Search for the cell housing the specified text and yield its (x, y) center coordinate. 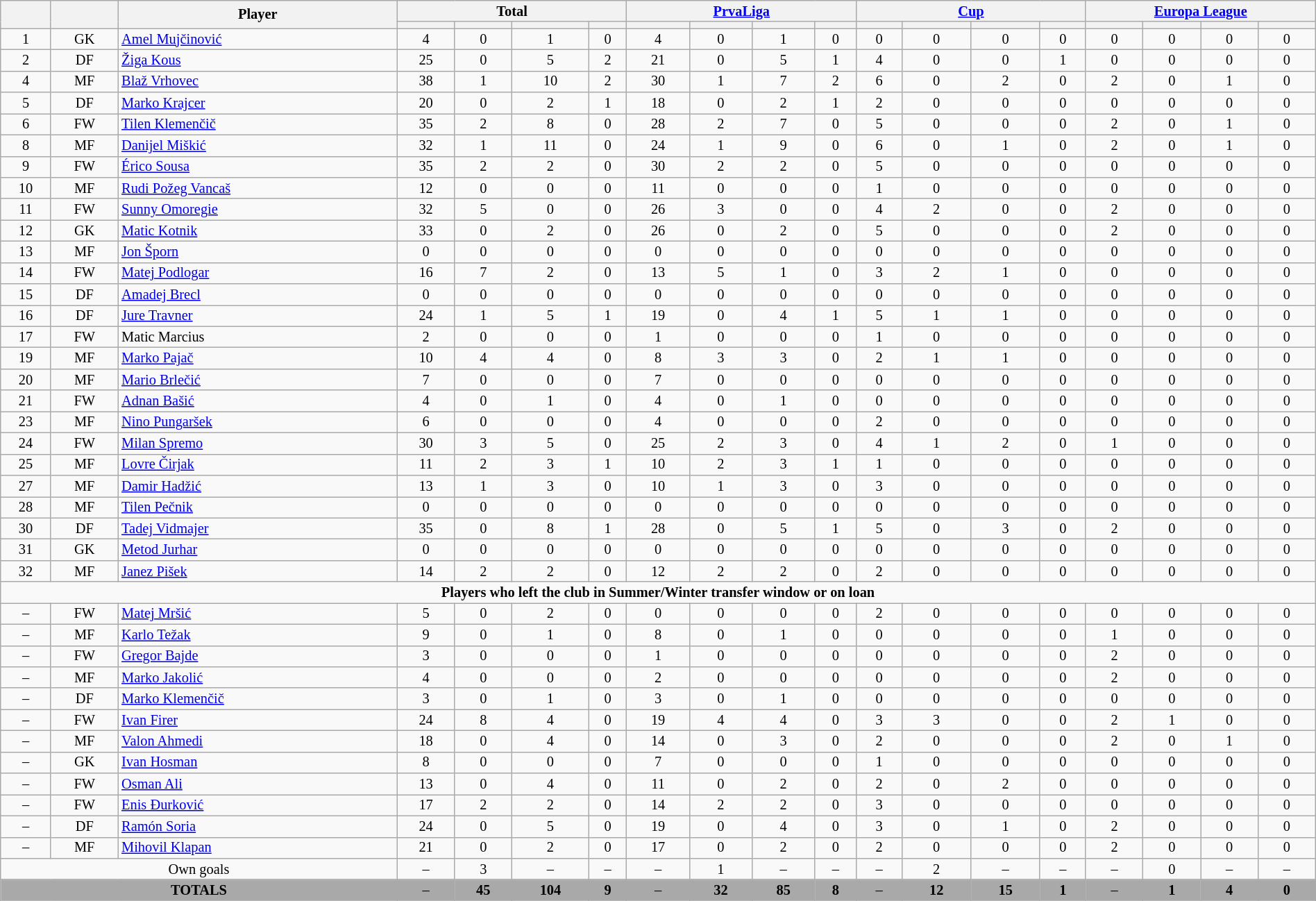
Matic Kotnik (258, 230)
Jon Šporn (258, 251)
Matej Podlogar (258, 273)
Marko Jakolić (258, 677)
Danijel Miškić (258, 146)
Mihovil Klapan (258, 848)
Tilen Pečnik (258, 507)
Metod Jurhar (258, 550)
Marko Krajcer (258, 103)
45 (483, 890)
Amadej Brecl (258, 294)
Érico Sousa (258, 167)
Matej Mršić (258, 614)
PrvaLiga (741, 11)
Osman Ali (258, 784)
Ivan Hosman (258, 762)
Marko Klemenčič (258, 698)
Europa League (1201, 11)
Total (512, 11)
Karlo Težak (258, 634)
Jure Travner (258, 315)
Adnan Bašić (258, 401)
Tilen Klemenčič (258, 124)
38 (426, 82)
Žiga Kous (258, 60)
Janez Pišek (258, 571)
Sunny Omoregie (258, 210)
TOTALS (199, 890)
Enis Đurković (258, 805)
Blaž Vrhovec (258, 82)
104 (551, 890)
Damir Hadžić (258, 486)
Ramón Soria (258, 826)
23 (26, 422)
Nino Pungaršek (258, 422)
33 (426, 230)
Milan Spremo (258, 443)
Valon Ahmedi (258, 741)
Tadej Vidmajer (258, 529)
85 (784, 890)
Players who left the club in Summer/Winter transfer window or on loan (658, 593)
Matic Marcius (258, 337)
Amel Mujčinović (258, 39)
Cup (972, 11)
Mario Brlečić (258, 379)
Lovre Čirjak (258, 465)
31 (26, 550)
Gregor Bajde (258, 657)
Player (258, 14)
Marko Pajač (258, 358)
27 (26, 486)
Ivan Firer (258, 721)
Own goals (199, 869)
Rudi Požeg Vancaš (258, 187)
